Identify which cell holds the provided text, then report its (x, y) central coordinate. 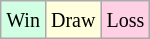
Win (24, 20)
Draw (72, 20)
Loss (126, 20)
